Pinpoint the cell where the given text exists, returning its [X, Y] midpoint coordinate. 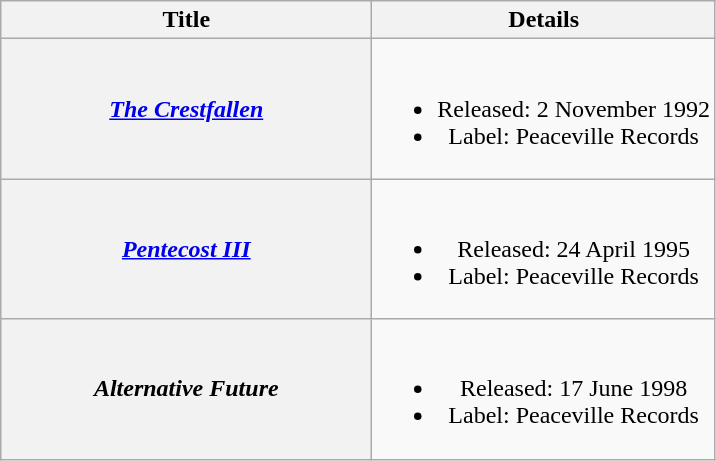
The Crestfallen [186, 109]
Details [544, 20]
Released: 17 June 1998Label: Peaceville Records [544, 389]
Pentecost III [186, 249]
Title [186, 20]
Released: 24 April 1995Label: Peaceville Records [544, 249]
Alternative Future [186, 389]
Released: 2 November 1992Label: Peaceville Records [544, 109]
